Determine the (x, y) coordinate at the center of the cell enclosing the given text.  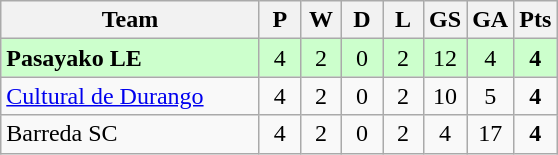
Team (130, 20)
W (320, 20)
P (280, 20)
12 (446, 58)
Pasayako LE (130, 58)
Barreda SC (130, 134)
17 (490, 134)
D (362, 20)
GS (446, 20)
5 (490, 96)
L (402, 20)
10 (446, 96)
Cultural de Durango (130, 96)
GA (490, 20)
Pts (536, 20)
